Output the [X, Y] coordinate of the center of the cell containing the given text.  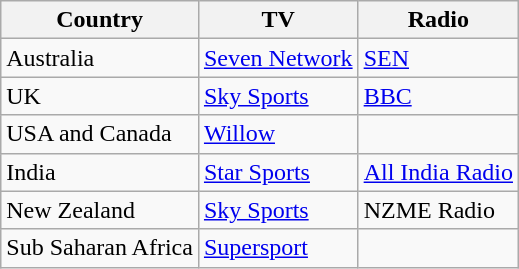
TV [278, 20]
All India Radio [438, 172]
BBC [438, 96]
Sub Saharan Africa [100, 248]
SEN [438, 58]
Willow [278, 134]
UK [100, 96]
Radio [438, 20]
Australia [100, 58]
New Zealand [100, 210]
India [100, 172]
USA and Canada [100, 134]
Supersport [278, 248]
Star Sports [278, 172]
Country [100, 20]
NZME Radio [438, 210]
Seven Network [278, 58]
